Locate the cell with the specified text and output its [X, Y] center coordinate. 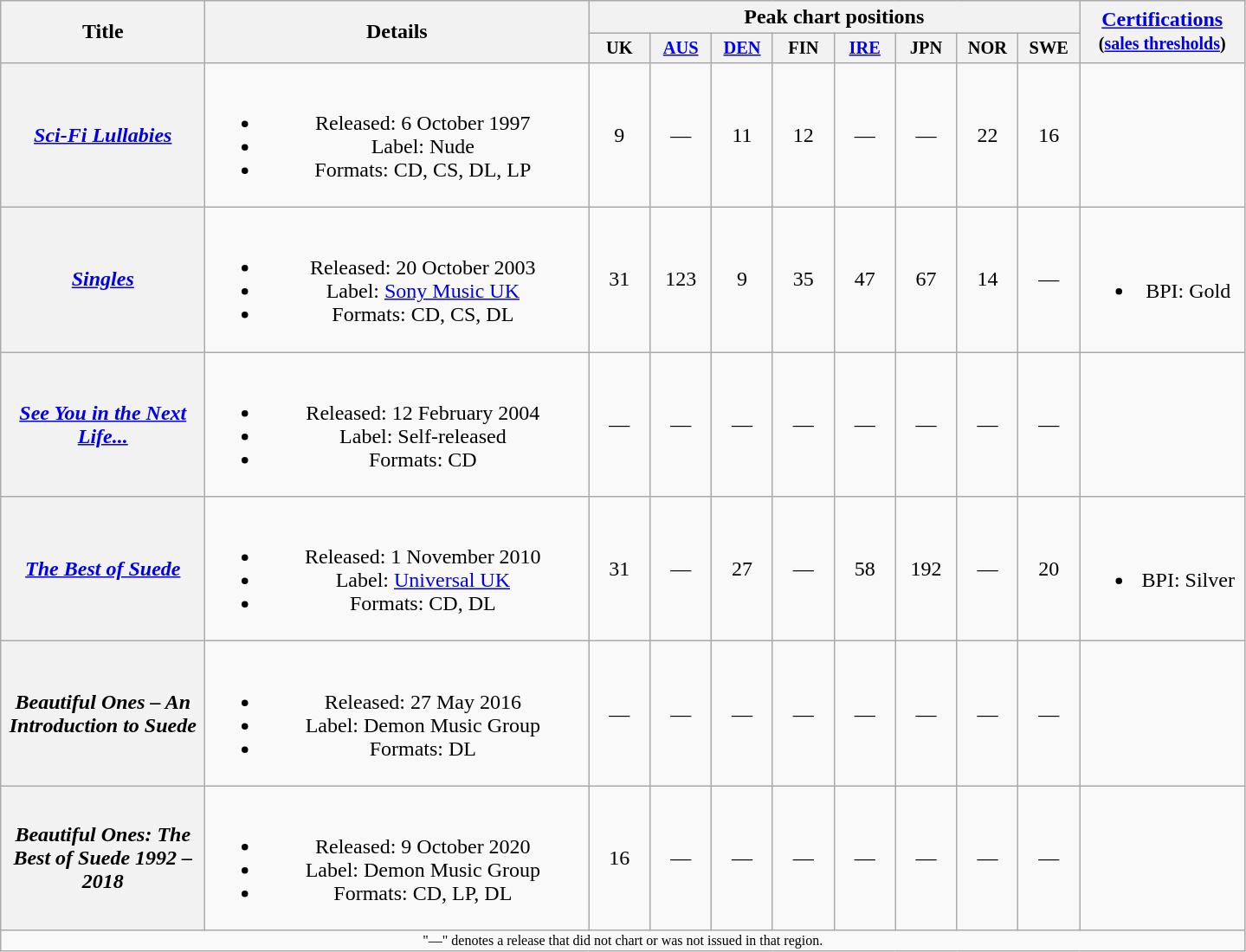
35 [804, 280]
Released: 12 February 2004Label: Self-releasedFormats: CD [397, 424]
47 [864, 280]
11 [743, 135]
Sci-Fi Lullabies [103, 135]
FIN [804, 48]
58 [864, 569]
123 [681, 280]
Released: 1 November 2010Label: Universal UKFormats: CD, DL [397, 569]
See You in the Next Life... [103, 424]
The Best of Suede [103, 569]
Released: 27 May 2016Label: Demon Music GroupFormats: DL [397, 713]
Certifications(sales thresholds) [1162, 32]
Beautiful Ones: The Best of Suede 1992 – 2018 [103, 859]
AUS [681, 48]
DEN [743, 48]
20 [1049, 569]
67 [926, 280]
"—" denotes a release that did not chart or was not issued in that region. [623, 941]
Peak chart positions [835, 17]
Details [397, 32]
BPI: Gold [1162, 280]
NOR [987, 48]
SWE [1049, 48]
Title [103, 32]
Released: 9 October 2020Label: Demon Music GroupFormats: CD, LP, DL [397, 859]
Beautiful Ones – An Introduction to Suede [103, 713]
22 [987, 135]
Released: 6 October 1997Label: NudeFormats: CD, CS, DL, LP [397, 135]
UK [620, 48]
14 [987, 280]
BPI: Silver [1162, 569]
27 [743, 569]
12 [804, 135]
Singles [103, 280]
JPN [926, 48]
Released: 20 October 2003Label: Sony Music UKFormats: CD, CS, DL [397, 280]
IRE [864, 48]
192 [926, 569]
